Provide the (x, y) coordinate of the cell's center where the given text is located.  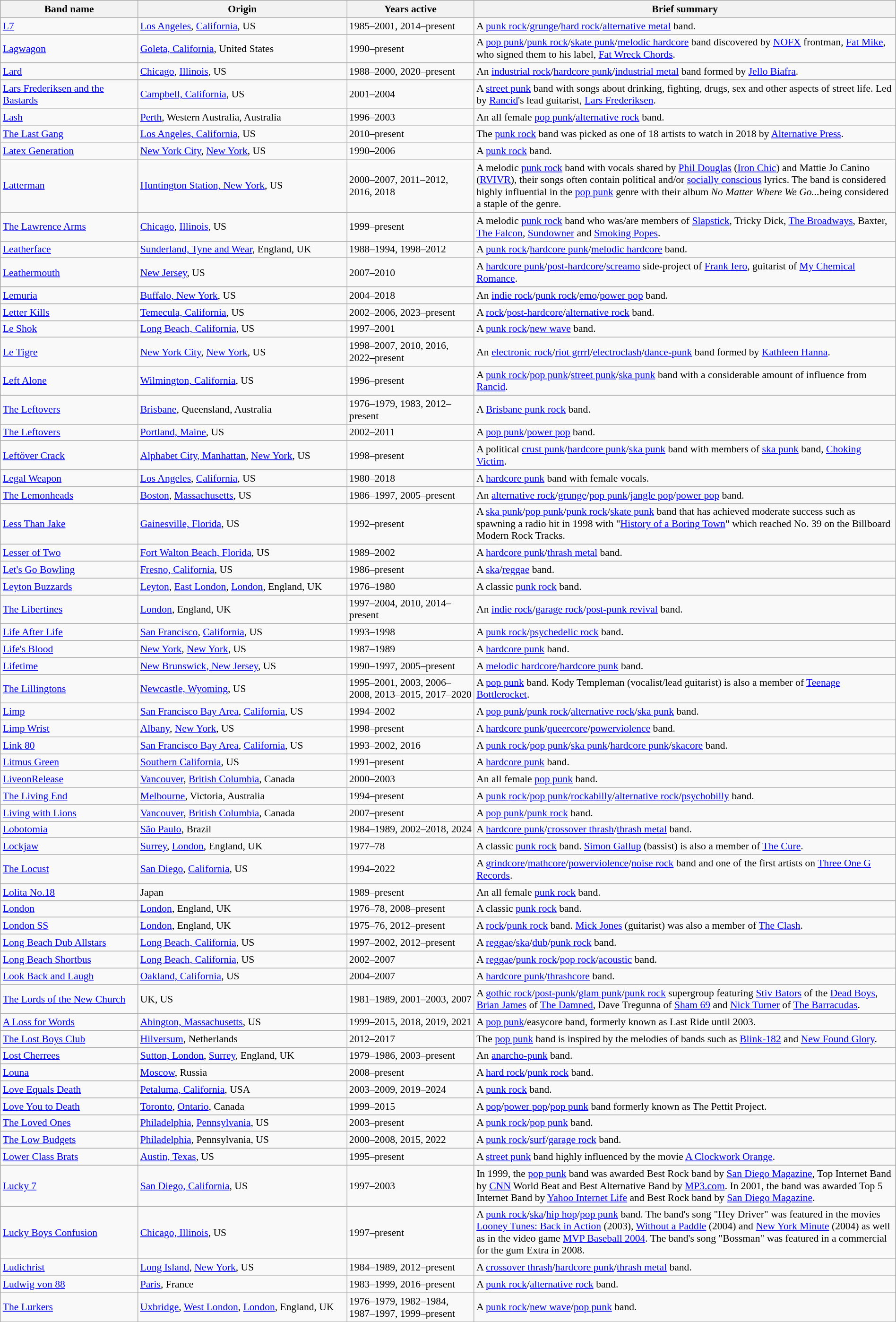
The pop punk band is inspired by the melodies of bands such as Blink-182 and New Found Glory. (685, 1039)
Austin, Texas, US (242, 1157)
Lobotomia (69, 829)
2007–2010 (410, 272)
Lifetime (69, 666)
Lagwagon (69, 48)
An anarcho-punk band. (685, 1056)
A hardcore punk/thrash metal band. (685, 553)
Lard (69, 72)
The Last Gang (69, 134)
Leftöver Crack (69, 456)
San Francisco, California, US (242, 632)
Goleta, California, United States (242, 48)
The Lawrence Arms (69, 227)
An all female pop punk band. (685, 779)
A hard rock/punk rock band. (685, 1073)
2004–2018 (410, 295)
1999–present (410, 227)
Petaluma, California, USA (242, 1089)
Long Beach Dub Allstars (69, 943)
Le Tigre (69, 352)
A melodic hardcore/hardcore punk band. (685, 666)
London (69, 909)
2008–present (410, 1073)
1995–present (410, 1157)
A hardcore punk/crossover thrash/thrash metal band. (685, 829)
Years active (410, 9)
New Brunswick, New Jersey, US (242, 666)
New York, New York, US (242, 649)
2000–2007, 2011–2012, 2016, 2018 (410, 186)
Lucky Boys Confusion (69, 1233)
A political crust punk/hardcore punk/ska punk band with members of ska punk band, Choking Victim. (685, 456)
1975–76, 2012–present (410, 926)
A rock/punk rock band. Mick Jones (guitarist) was also a member of The Clash. (685, 926)
2000–2008, 2015, 2022 (410, 1140)
Hilversum, Netherlands (242, 1039)
2002–2007 (410, 959)
A pop punk/easycore band, formerly known as Last Ride until 2003. (685, 1022)
Leyton, East London, London, England, UK (242, 587)
1992–present (410, 524)
A pop punk/power pop band. (685, 432)
Lost Cherrees (69, 1056)
2000–2003 (410, 779)
Moscow, Russia (242, 1073)
1990–1997, 2005–present (410, 666)
1995–2001, 2003, 2006–2008, 2013–2015, 2017–2020 (410, 689)
Brief summary (685, 9)
Ludichrist (69, 1268)
Lash (69, 117)
A street punk band highly influenced by the movie A Clockwork Orange. (685, 1157)
1997–present (410, 1233)
Long Beach Shortbus (69, 959)
1996–present (410, 381)
1984–1989, 2012–present (410, 1268)
1990–present (410, 48)
1989–2002 (410, 553)
2003–2009, 2019–2024 (410, 1089)
L7 (69, 26)
An alternative rock/grunge/pop punk/jangle pop/power pop band. (685, 495)
1994–2002 (410, 712)
Lolita No.18 (69, 892)
An indie rock/punk rock/emo/power pop band. (685, 295)
1976–1979, 1983, 2012–present (410, 409)
An all female punk rock band. (685, 892)
Brisbane, Queensland, Australia (242, 409)
A punk rock/hardcore punk/melodic hardcore band. (685, 250)
Boston, Massachusetts, US (242, 495)
Oakland, California, US (242, 976)
1991–present (410, 762)
New Jersey, US (242, 272)
An electronic rock/riot grrrl/electroclash/dance-punk band formed by Kathleen Hanna. (685, 352)
1977–78 (410, 847)
The Living End (69, 796)
1994–present (410, 796)
Uxbridge, West London, London, England, UK (242, 1307)
Buffalo, New York, US (242, 295)
1984–1989, 2002–2018, 2024 (410, 829)
A hardcore punk band with female vocals. (685, 478)
1990–2006 (410, 151)
Temecula, California, US (242, 312)
1998–2007, 2010, 2016, 2022–present (410, 352)
Sunderland, Tyne and Wear, England, UK (242, 250)
1994–2022 (410, 870)
A rock/post-hardcore/alternative rock band. (685, 312)
A pop punk/punk rock/alternative rock/ska punk band. (685, 712)
Melbourne, Victoria, Australia (242, 796)
Long Island, New York, US (242, 1268)
A hardcore punk/queercore/powerviolence band. (685, 729)
London SS (69, 926)
A punk rock/psychedelic rock band. (685, 632)
The Lillingtons (69, 689)
1986–present (410, 570)
LiveonRelease (69, 779)
2010–present (410, 134)
Perth, Western Australia, Australia (242, 117)
1985–2001, 2014–present (410, 26)
1988–1994, 1998–2012 (410, 250)
Band name (69, 9)
Love You to Death (69, 1106)
Limp Wrist (69, 729)
Portland, Maine, US (242, 432)
A punk rock/pop punk/rockabilly/alternative rock/psychobilly band. (685, 796)
Legal Weapon (69, 478)
An industrial rock/hardcore punk/industrial metal band formed by Jello Biafra. (685, 72)
Less Than Jake (69, 524)
Wilmington, California, US (242, 381)
2002–2006, 2023–present (410, 312)
1997–2001 (410, 329)
Fort Walton Beach, Florida, US (242, 553)
Life After Life (69, 632)
Look Back and Laugh (69, 976)
The punk rock band was picked as one of 18 artists to watch in 2018 by Alternative Press. (685, 134)
Abington, Massachusetts, US (242, 1022)
A pop punk/punk rock/skate punk/melodic hardcore band discovered by NOFX frontman, Fat Mike, who signed them to his label, Fat Wreck Chords. (685, 48)
São Paulo, Brazil (242, 829)
1999–2015 (410, 1106)
The Low Budgets (69, 1140)
Lesser of Two (69, 553)
Campbell, California, US (242, 95)
Lockjaw (69, 847)
Origin (242, 9)
A classic punk rock band. Simon Gallup (bassist) is also a member of The Cure. (685, 847)
1993–1998 (410, 632)
A punk rock/pop punk/ska punk/hardcore punk/skacore band. (685, 745)
A grindcore/mathcore/powerviolence/noise rock band and one of the first artists on Three One G Records. (685, 870)
Huntington Station, New York, US (242, 186)
A punk rock/pop punk band. (685, 1123)
1999–2015, 2018, 2019, 2021 (410, 1022)
Ludwig von 88 (69, 1285)
Leatherface (69, 250)
A punk rock/grunge/hard rock/alternative metal band. (685, 26)
Litmus Green (69, 762)
A hardcore punk/post-hardcore/screamo side-project of Frank Iero, guitarist of My Chemical Romance. (685, 272)
A pop/power pop/pop punk band formerly known as The Pettit Project. (685, 1106)
1976–1979, 1982–1984, 1987–1997, 1999–present (410, 1307)
The Libertines (69, 610)
Love Equals Death (69, 1089)
Limp (69, 712)
Gainesville, Florida, US (242, 524)
The Loved Ones (69, 1123)
1976–78, 2008–present (410, 909)
2001–2004 (410, 95)
Lucky 7 (69, 1185)
A Loss for Words (69, 1022)
Leathermouth (69, 272)
Link 80 (69, 745)
A punk rock/new wave/pop punk band. (685, 1307)
Albany, New York, US (242, 729)
1980–2018 (410, 478)
Letter Kills (69, 312)
2003–present (410, 1123)
Southern California, US (242, 762)
1989–present (410, 892)
A Brisbane punk rock band. (685, 409)
Let's Go Bowling (69, 570)
A punk rock/new wave band. (685, 329)
Surrey, London, England, UK (242, 847)
2012–2017 (410, 1039)
1997–2002, 2012–present (410, 943)
1988–2000, 2020–present (410, 72)
Paris, France (242, 1285)
2007–present (410, 813)
Japan (242, 892)
A crossover thrash/hardcore punk/thrash metal band. (685, 1268)
1987–1989 (410, 649)
Lemuria (69, 295)
Lower Class Brats (69, 1157)
A pop punk band. Kody Templeman (vocalist/lead guitarist) is also a member of Teenage Bottlerocket. (685, 689)
1983–1999, 2016–present (410, 1285)
The Lurkers (69, 1307)
1981–1989, 2001–2003, 2007 (410, 999)
Alphabet City, Manhattan, New York, US (242, 456)
The Lost Boys Club (69, 1039)
Lars Frederiksen and the Bastards (69, 95)
2002–2011 (410, 432)
A reggae/ska/dub/punk rock band. (685, 943)
Le Shok (69, 329)
A melodic punk rock band who was/are members of Slapstick, Tricky Dick, The Broadways, Baxter, The Falcon, Sundowner and Smoking Popes. (685, 227)
The Lemonheads (69, 495)
Louna (69, 1073)
Toronto, Ontario, Canada (242, 1106)
A punk rock/alternative rock band. (685, 1285)
Left Alone (69, 381)
An indie rock/garage rock/post-punk revival band. (685, 610)
1986–1997, 2005–present (410, 495)
A hardcore punk/thrashcore band. (685, 976)
Life's Blood (69, 649)
2004–2007 (410, 976)
1979–1986, 2003–present (410, 1056)
Latterman (69, 186)
A punk rock/pop punk/street punk/ska punk band with a considerable amount of influence from Rancid. (685, 381)
1996–2003 (410, 117)
1997–2004, 2010, 2014–present (410, 610)
A punk rock/surf/garage rock band. (685, 1140)
Latex Generation (69, 151)
1976–1980 (410, 587)
UK, US (242, 999)
The Locust (69, 870)
A reggae/punk rock/pop rock/acoustic band. (685, 959)
A pop punk/punk rock band. (685, 813)
The Lords of the New Church (69, 999)
Fresno, California, US (242, 570)
1997–2003 (410, 1185)
Living with Lions (69, 813)
Sutton, London, Surrey, England, UK (242, 1056)
A ska/reggae band. (685, 570)
Newcastle, Wyoming, US (242, 689)
Leyton Buzzards (69, 587)
An all female pop punk/alternative rock band. (685, 117)
1993–2002, 2016 (410, 745)
